Identify which cell holds the provided text, then report its (x, y) central coordinate. 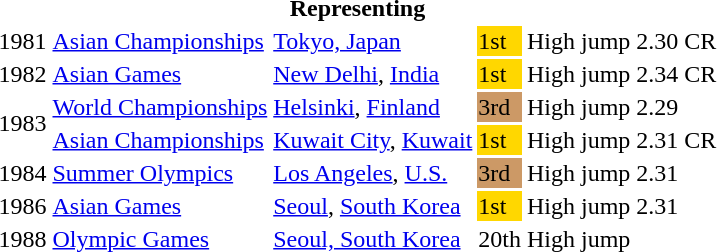
Kuwait City, Kuwait (373, 140)
New Delhi, India (373, 74)
Los Angeles, U.S. (373, 173)
Summer Olympics (160, 173)
Tokyo, Japan (373, 41)
Seoul, South Korea (373, 206)
World Championships (160, 107)
Helsinki, Finland (373, 107)
